Search for the cell housing the specified text and yield its [X, Y] center coordinate. 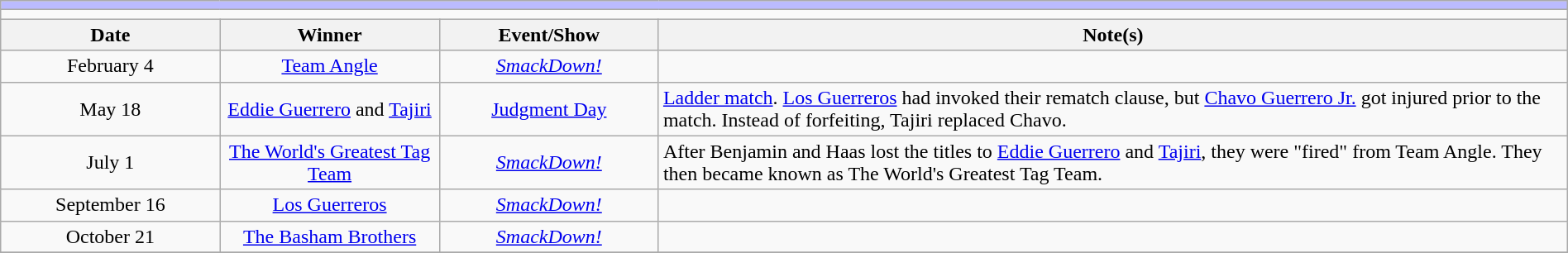
July 1 [111, 162]
Winner [329, 35]
Note(s) [1113, 35]
Judgment Day [549, 109]
Eddie Guerrero and Tajiri [329, 109]
Los Guerreros [329, 205]
October 21 [111, 236]
Event/Show [549, 35]
May 18 [111, 109]
The Basham Brothers [329, 236]
Team Angle [329, 66]
Date [111, 35]
The World's Greatest Tag Team [329, 162]
September 16 [111, 205]
February 4 [111, 66]
